Provide the (X, Y) coordinate of the cell's center where the given text is located.  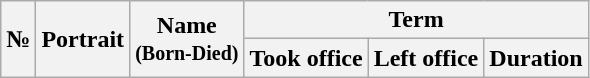
Took office (306, 58)
Term (416, 20)
№ (18, 39)
Portrait (83, 39)
Left office (426, 58)
Name(Born-Died) (187, 39)
Duration (536, 58)
